From the cell containing the given text, extract its center point as [X, Y] coordinate. 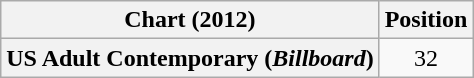
Chart (2012) [190, 20]
US Adult Contemporary (Billboard) [190, 58]
32 [426, 58]
Position [426, 20]
